Extract the [X, Y] coordinate from the center of the cell holding the provided text.  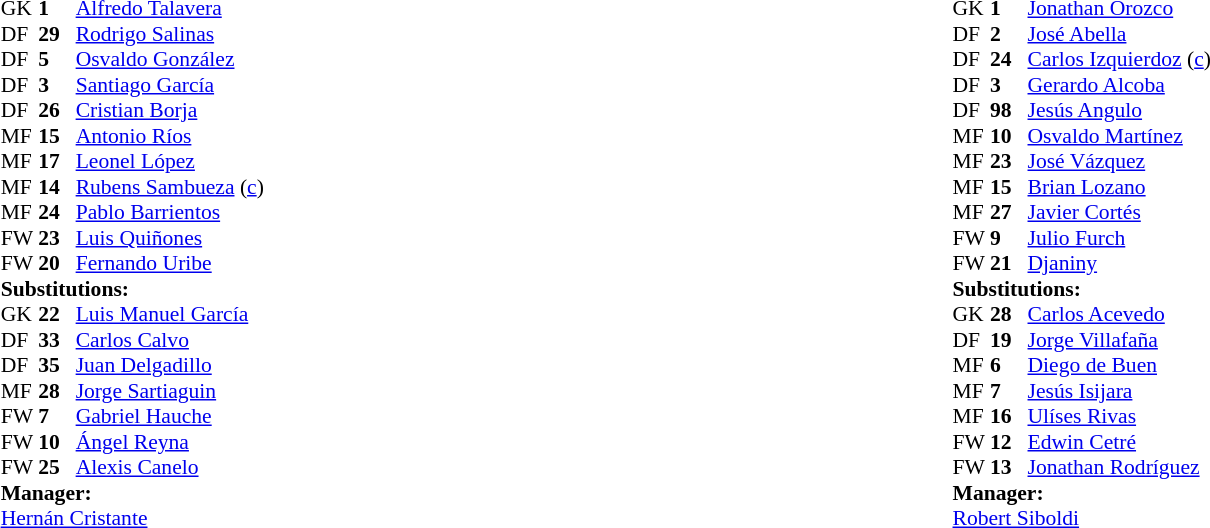
27 [1009, 213]
14 [57, 187]
Ángel Reyna [170, 442]
5 [57, 59]
35 [57, 365]
21 [1009, 263]
Santiago García [170, 85]
2 [1009, 34]
Gabriel Hauche [170, 417]
Pablo Barrientos [170, 213]
Manager: [132, 493]
16 [1009, 417]
22 [57, 315]
Juan Delgadillo [170, 365]
19 [1009, 340]
12 [1009, 442]
Leonel López [170, 161]
Rodrigo Salinas [170, 34]
Luis Quiñones [170, 238]
33 [57, 340]
9 [1009, 238]
Jorge Sartiaguin [170, 391]
Luis Manuel García [170, 315]
Fernando Uribe [170, 263]
Carlos Calvo [170, 340]
Cristian Borja [170, 111]
20 [57, 263]
98 [1009, 111]
17 [57, 161]
Alexis Canelo [170, 467]
Antonio Ríos [170, 136]
29 [57, 34]
25 [57, 467]
Substitutions: [132, 289]
Rubens Sambueza (c) [170, 187]
Osvaldo González [170, 59]
26 [57, 111]
6 [1009, 365]
13 [1009, 467]
